Identify which cell holds the provided text, then report its (x, y) central coordinate. 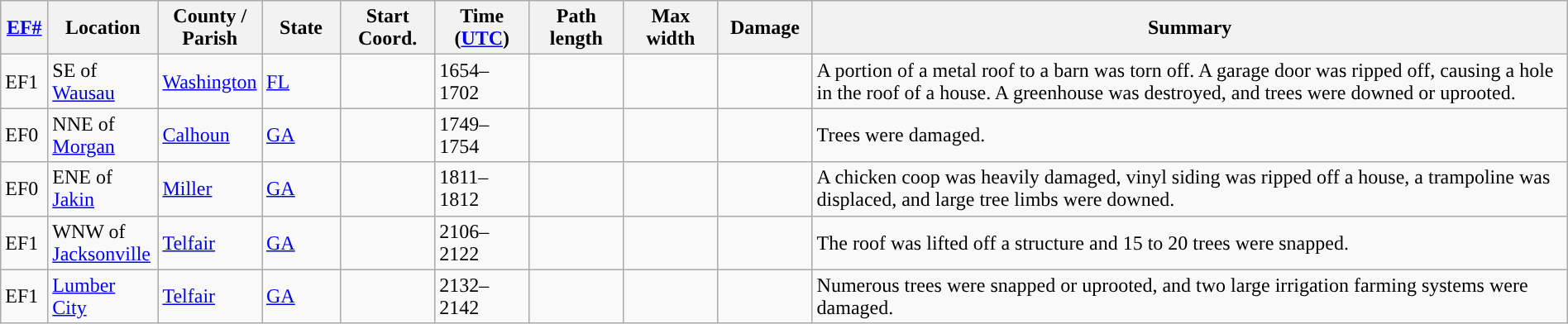
Time (UTC) (482, 28)
Numerous trees were snapped or uprooted, and two large irrigation farming systems were damaged. (1189, 296)
Start Coord. (388, 28)
The roof was lifted off a structure and 15 to 20 trees were snapped. (1189, 243)
1654–1702 (482, 81)
SE of Wausau (103, 81)
Miller (210, 188)
Max width (671, 28)
ENE of Jakin (103, 188)
State (301, 28)
FL (301, 81)
Damage (765, 28)
Trees were damaged. (1189, 136)
County / Parish (210, 28)
Washington (210, 81)
Location (103, 28)
NNE of Morgan (103, 136)
Calhoun (210, 136)
Lumber City (103, 296)
WNW of Jacksonville (103, 243)
1749–1754 (482, 136)
Summary (1189, 28)
EF# (25, 28)
A chicken coop was heavily damaged, vinyl siding was ripped off a house, a trampoline was displaced, and large tree limbs were downed. (1189, 188)
1811–1812 (482, 188)
2132–2142 (482, 296)
Path length (576, 28)
2106–2122 (482, 243)
